From the cell containing the given text, extract its center point as [x, y] coordinate. 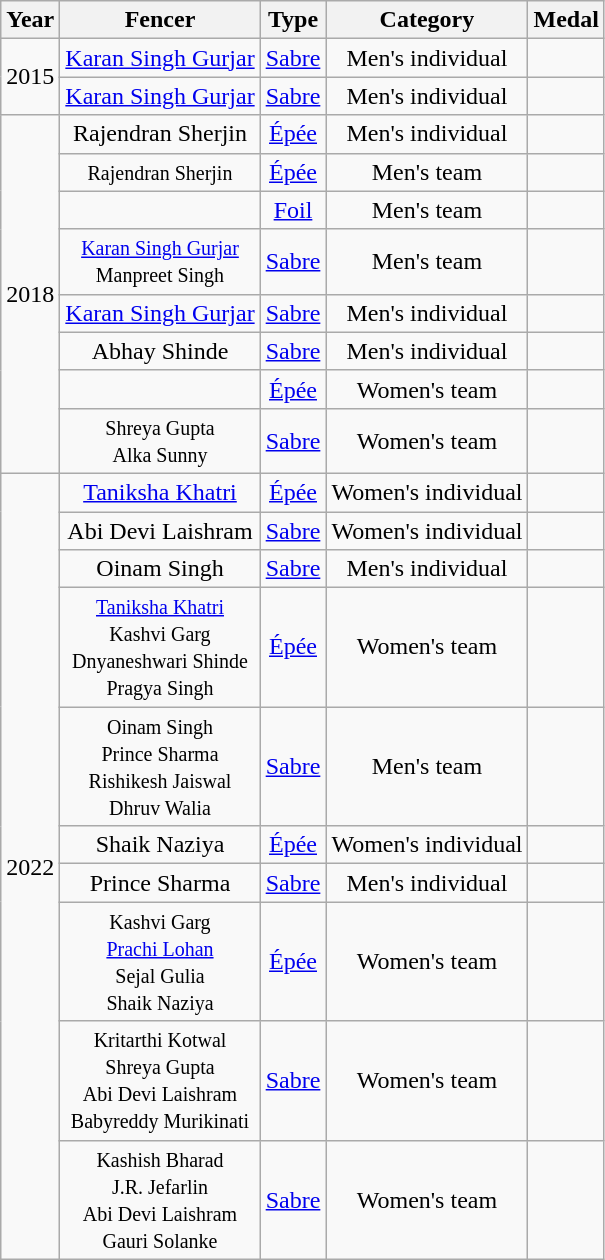
Kritarthi KotwalShreya GuptaAbi Devi LaishramBabyreddy Murikinati [160, 1080]
Oinam SinghPrince SharmaRishikesh JaiswalDhruv Walia [160, 766]
Prince Sharma [160, 883]
Kashvi GargPrachi LohanSejal GuliaShaik Naziya [160, 962]
Karan Singh GurjarManpreet Singh [160, 262]
Medal [566, 20]
Category [427, 20]
Fencer [160, 20]
Shaik Naziya [160, 845]
Foil [293, 210]
2018 [30, 294]
2022 [30, 866]
Abhay Shinde [160, 351]
Kashish BharadJ.R. JefarlinAbi Devi LaishramGauri Solanke [160, 1200]
Oinam Singh [160, 569]
Year [30, 20]
2015 [30, 77]
Taniksha KhatriKashvi GargDnyaneshwari ShindePragya Singh [160, 648]
Type [293, 20]
Abi Devi Laishram [160, 531]
Shreya GuptaAlka Sunny [160, 440]
Taniksha Khatri [160, 492]
